Search for the cell housing the specified text and yield its (X, Y) center coordinate. 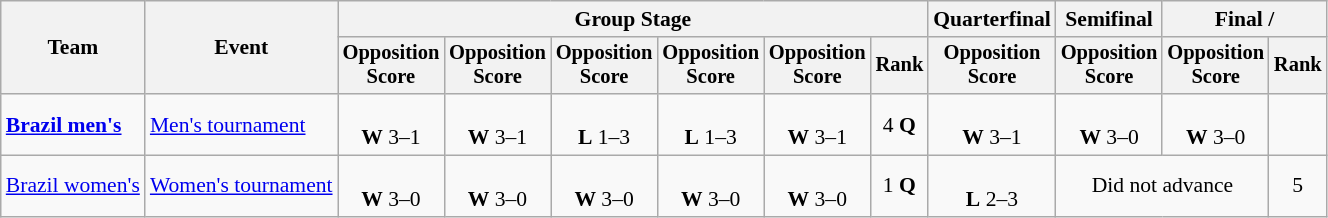
4 Q (900, 124)
Brazil men's (73, 124)
1 Q (900, 186)
L 2–3 (992, 186)
Did not advance (1162, 186)
Brazil women's (73, 186)
5 (1298, 186)
Team (73, 48)
Event (242, 48)
Women's tournament (242, 186)
Semifinal (1110, 19)
Men's tournament (242, 124)
Quarterfinal (992, 19)
Group Stage (634, 19)
Final / (1244, 19)
